Locate the cell with the specified text and output its [X, Y] center coordinate. 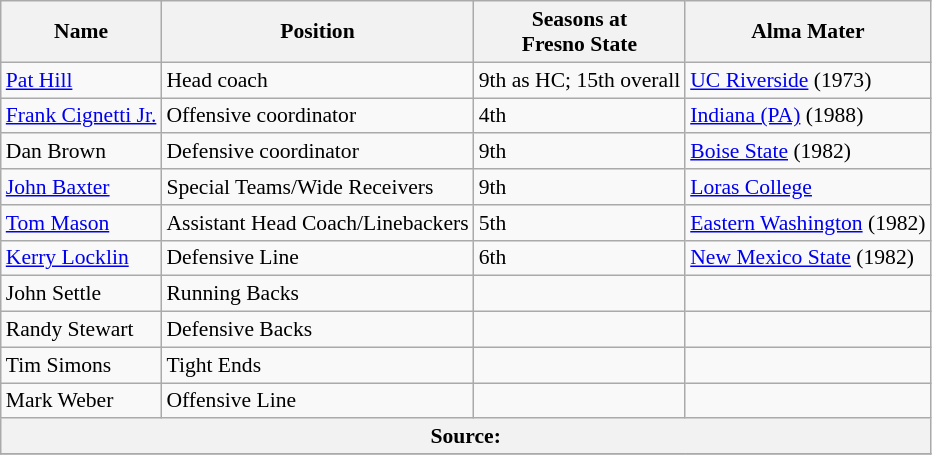
Head coach [317, 80]
Special Teams/Wide Receivers [317, 187]
Loras College [808, 187]
John Settle [82, 294]
Eastern Washington (1982) [808, 223]
Defensive Line [317, 258]
Offensive Line [317, 401]
Mark Weber [82, 401]
Alma Mater [808, 32]
Source: [466, 437]
Running Backs [317, 294]
UC Riverside (1973) [808, 80]
Defensive coordinator [317, 152]
9th as HC; 15th overall [580, 80]
Position [317, 32]
4th [580, 116]
Tight Ends [317, 365]
John Baxter [82, 187]
Defensive Backs [317, 330]
5th [580, 223]
6th [580, 258]
Tom Mason [82, 223]
New Mexico State (1982) [808, 258]
Frank Cignetti Jr. [82, 116]
Seasons atFresno State [580, 32]
Dan Brown [82, 152]
Boise State (1982) [808, 152]
Pat Hill [82, 80]
Assistant Head Coach/Linebackers [317, 223]
Indiana (PA) (1988) [808, 116]
Randy Stewart [82, 330]
Kerry Locklin [82, 258]
Tim Simons [82, 365]
Offensive coordinator [317, 116]
Name [82, 32]
